Detect which cell encompasses the target text, then output its [X, Y] center coordinate. 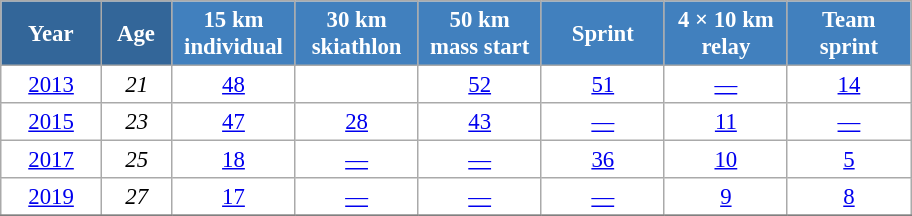
43 [480, 122]
21 [136, 85]
2015 [52, 122]
47 [234, 122]
51 [602, 85]
Age [136, 34]
2017 [52, 160]
11 [726, 122]
9 [726, 197]
2019 [52, 197]
27 [136, 197]
52 [480, 85]
5 [848, 160]
30 km skiathlon [356, 34]
8 [848, 197]
36 [602, 160]
15 km individual [234, 34]
25 [136, 160]
18 [234, 160]
17 [234, 197]
28 [356, 122]
48 [234, 85]
2013 [52, 85]
23 [136, 122]
14 [848, 85]
10 [726, 160]
50 km mass start [480, 34]
Sprint [602, 34]
Year [52, 34]
4 × 10 km relay [726, 34]
Team sprint [848, 34]
